Capture the cell that displays the provided text and extract its [x, y] central coordinate. 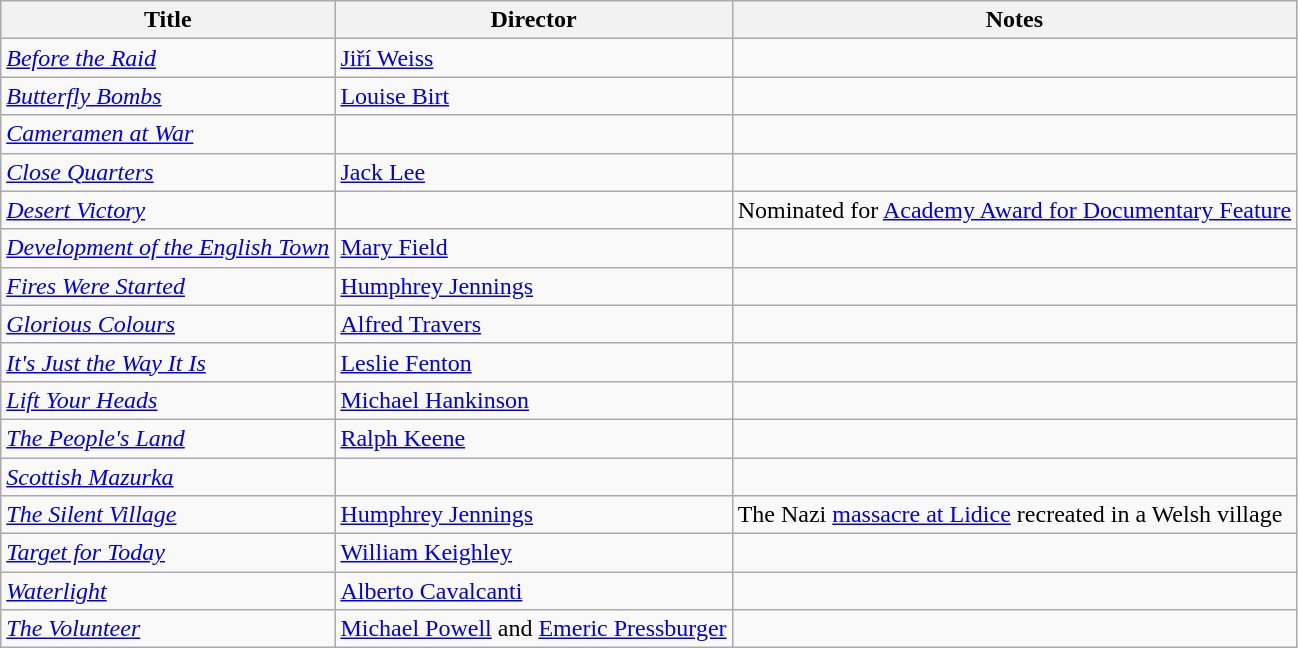
The People's Land [168, 438]
Louise Birt [534, 96]
Waterlight [168, 591]
Glorious Colours [168, 324]
Development of the English Town [168, 248]
The Nazi massacre at Lidice recreated in a Welsh village [1014, 515]
Cameramen at War [168, 134]
Butterfly Bombs [168, 96]
The Silent Village [168, 515]
It's Just the Way It Is [168, 362]
Notes [1014, 20]
Leslie Fenton [534, 362]
Nominated for Academy Award for Documentary Feature [1014, 210]
Mary Field [534, 248]
Desert Victory [168, 210]
Close Quarters [168, 172]
Jiří Weiss [534, 58]
Alberto Cavalcanti [534, 591]
Target for Today [168, 553]
The Volunteer [168, 629]
Michael Powell and Emeric Pressburger [534, 629]
Scottish Mazurka [168, 477]
Ralph Keene [534, 438]
Lift Your Heads [168, 400]
Director [534, 20]
Fires Were Started [168, 286]
Title [168, 20]
Michael Hankinson [534, 400]
William Keighley [534, 553]
Alfred Travers [534, 324]
Jack Lee [534, 172]
Before the Raid [168, 58]
